For the text-containing cell, return its midpoint in [x, y] coordinate format. 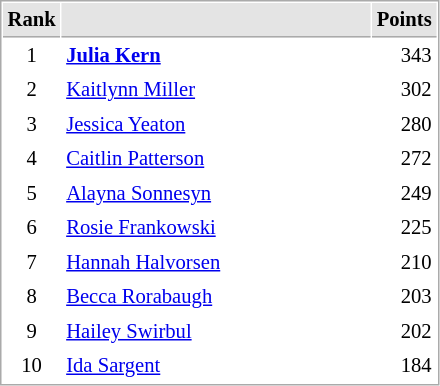
6 [32, 228]
Hailey Swirbul [216, 332]
Rosie Frankowski [216, 228]
Rank [32, 20]
Jessica Yeaton [216, 124]
5 [32, 194]
302 [404, 90]
202 [404, 332]
210 [404, 262]
272 [404, 158]
203 [404, 296]
225 [404, 228]
Alayna Sonnesyn [216, 194]
3 [32, 124]
343 [404, 56]
Becca Rorabaugh [216, 296]
Ida Sargent [216, 366]
Points [404, 20]
184 [404, 366]
Caitlin Patterson [216, 158]
Hannah Halvorsen [216, 262]
7 [32, 262]
8 [32, 296]
280 [404, 124]
Julia Kern [216, 56]
1 [32, 56]
2 [32, 90]
Kaitlynn Miller [216, 90]
9 [32, 332]
249 [404, 194]
10 [32, 366]
4 [32, 158]
